Determine the (X, Y) coordinate at the center of the cell enclosing the given text.  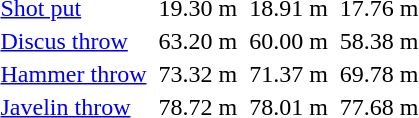
73.32 m (198, 74)
71.37 m (289, 74)
63.20 m (198, 41)
60.00 m (289, 41)
